Detect which cell encompasses the target text, then output its (x, y) center coordinate. 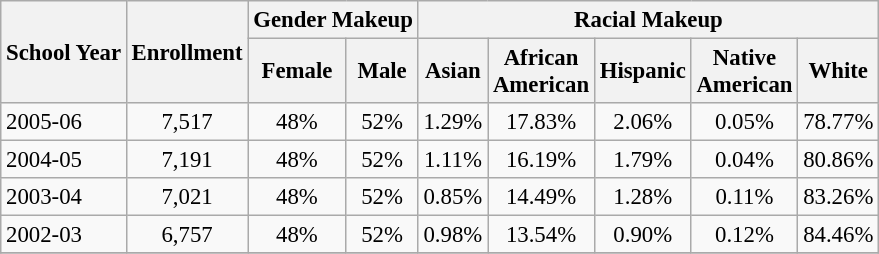
84.46% (838, 235)
School Year (64, 52)
0.05% (744, 122)
2.06% (642, 122)
13.54% (542, 235)
0.12% (744, 235)
0.98% (452, 235)
0.04% (744, 160)
7,021 (187, 197)
0.85% (452, 197)
African American (542, 72)
Asian (452, 72)
1.28% (642, 197)
Gender Makeup (333, 20)
1.29% (452, 122)
78.77% (838, 122)
1.11% (452, 160)
Enrollment (187, 52)
Hispanic (642, 72)
14.49% (542, 197)
Female (297, 72)
6,757 (187, 235)
16.19% (542, 160)
Racial Makeup (648, 20)
1.79% (642, 160)
0.90% (642, 235)
2005-06 (64, 122)
7,191 (187, 160)
2002-03 (64, 235)
Male (382, 72)
2004-05 (64, 160)
80.86% (838, 160)
0.11% (744, 197)
83.26% (838, 197)
2003-04 (64, 197)
7,517 (187, 122)
17.83% (542, 122)
Native American (744, 72)
White (838, 72)
